Return the [X, Y] coordinate for the center point of the cell that contains the specified text.  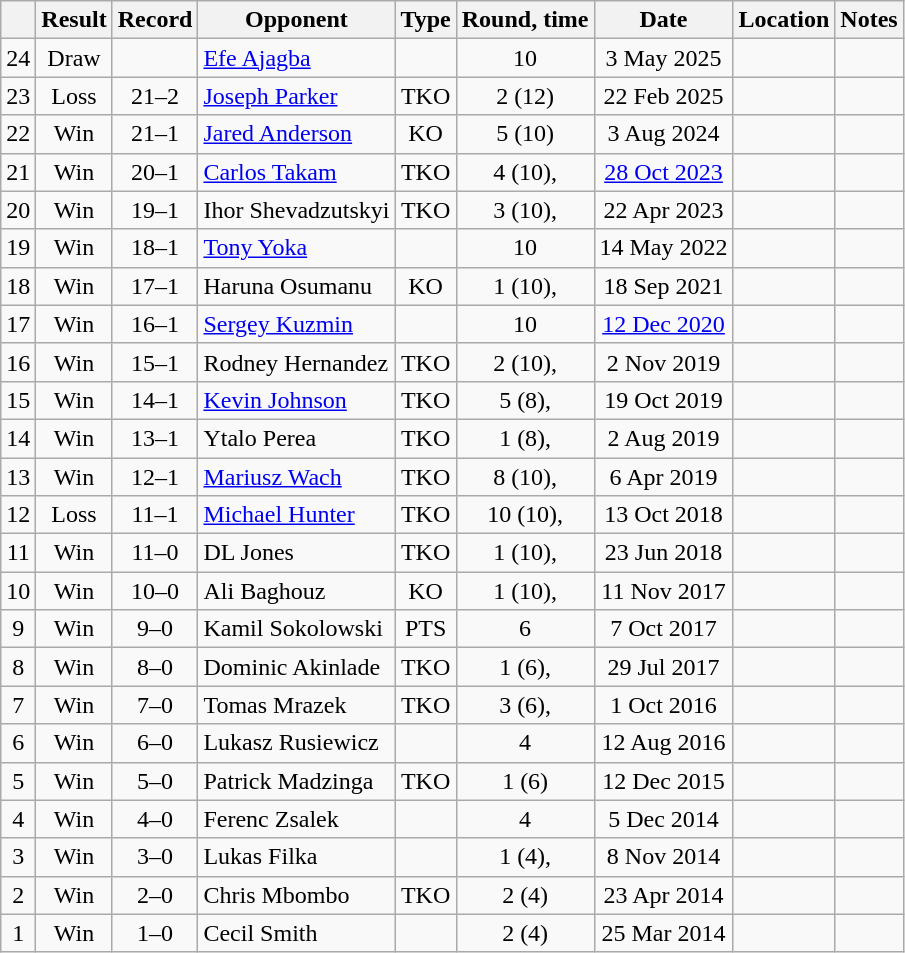
Dominic Akinlade [296, 667]
Rodney Hernandez [296, 362]
10 (10), [525, 515]
1 Oct 2016 [664, 705]
Carlos Takam [296, 172]
9 [18, 629]
Result [74, 20]
13–1 [155, 438]
5 Dec 2014 [664, 819]
13 Oct 2018 [664, 515]
1 (6) [525, 781]
Kevin Johnson [296, 400]
Lukasz Rusiewicz [296, 743]
12 Aug 2016 [664, 743]
Mariusz Wach [296, 477]
16–1 [155, 324]
10–0 [155, 591]
Haruna Osumanu [296, 286]
7 [18, 705]
Tony Yoka [296, 248]
8 [18, 667]
16 [18, 362]
Patrick Madzinga [296, 781]
4 (10), [525, 172]
Cecil Smith [296, 933]
11–0 [155, 553]
Notes [869, 20]
2 (10), [525, 362]
28 Oct 2023 [664, 172]
5 (8), [525, 400]
3 (10), [525, 210]
Location [784, 20]
25 Mar 2014 [664, 933]
3 [18, 857]
20–1 [155, 172]
2 Nov 2019 [664, 362]
Date [664, 20]
18 [18, 286]
Ferenc Zsalek [296, 819]
Joseph Parker [296, 96]
12 Dec 2015 [664, 781]
9–0 [155, 629]
Record [155, 20]
8–0 [155, 667]
8 Nov 2014 [664, 857]
1 [18, 933]
Michael Hunter [296, 515]
3 Aug 2024 [664, 134]
6–0 [155, 743]
6 Apr 2019 [664, 477]
18–1 [155, 248]
Chris Mbombo [296, 895]
2 Aug 2019 [664, 438]
3–0 [155, 857]
4–0 [155, 819]
15–1 [155, 362]
Round, time [525, 20]
11–1 [155, 515]
23 Apr 2014 [664, 895]
20 [18, 210]
19–1 [155, 210]
19 [18, 248]
29 Jul 2017 [664, 667]
23 [18, 96]
Kamil Sokolowski [296, 629]
12 Dec 2020 [664, 324]
17 [18, 324]
Type [426, 20]
14 [18, 438]
Ihor Shevadzutskyi [296, 210]
1–0 [155, 933]
21 [18, 172]
23 Jun 2018 [664, 553]
15 [18, 400]
Lukas Filka [296, 857]
14–1 [155, 400]
2 (12) [525, 96]
21–1 [155, 134]
22 [18, 134]
1 (6), [525, 667]
11 [18, 553]
8 (10), [525, 477]
Tomas Mrazek [296, 705]
5 (10) [525, 134]
12–1 [155, 477]
17–1 [155, 286]
5–0 [155, 781]
5 [18, 781]
Ali Baghouz [296, 591]
Jared Anderson [296, 134]
3 May 2025 [664, 58]
1 (8), [525, 438]
22 Feb 2025 [664, 96]
PTS [426, 629]
19 Oct 2019 [664, 400]
24 [18, 58]
11 Nov 2017 [664, 591]
Opponent [296, 20]
13 [18, 477]
Draw [74, 58]
12 [18, 515]
Sergey Kuzmin [296, 324]
1 (4), [525, 857]
14 May 2022 [664, 248]
Efe Ajagba [296, 58]
Ytalo Perea [296, 438]
7 Oct 2017 [664, 629]
18 Sep 2021 [664, 286]
2 [18, 895]
22 Apr 2023 [664, 210]
2–0 [155, 895]
3 (6), [525, 705]
DL Jones [296, 553]
7–0 [155, 705]
21–2 [155, 96]
